Output the (X, Y) coordinate of the center of the cell containing the given text.  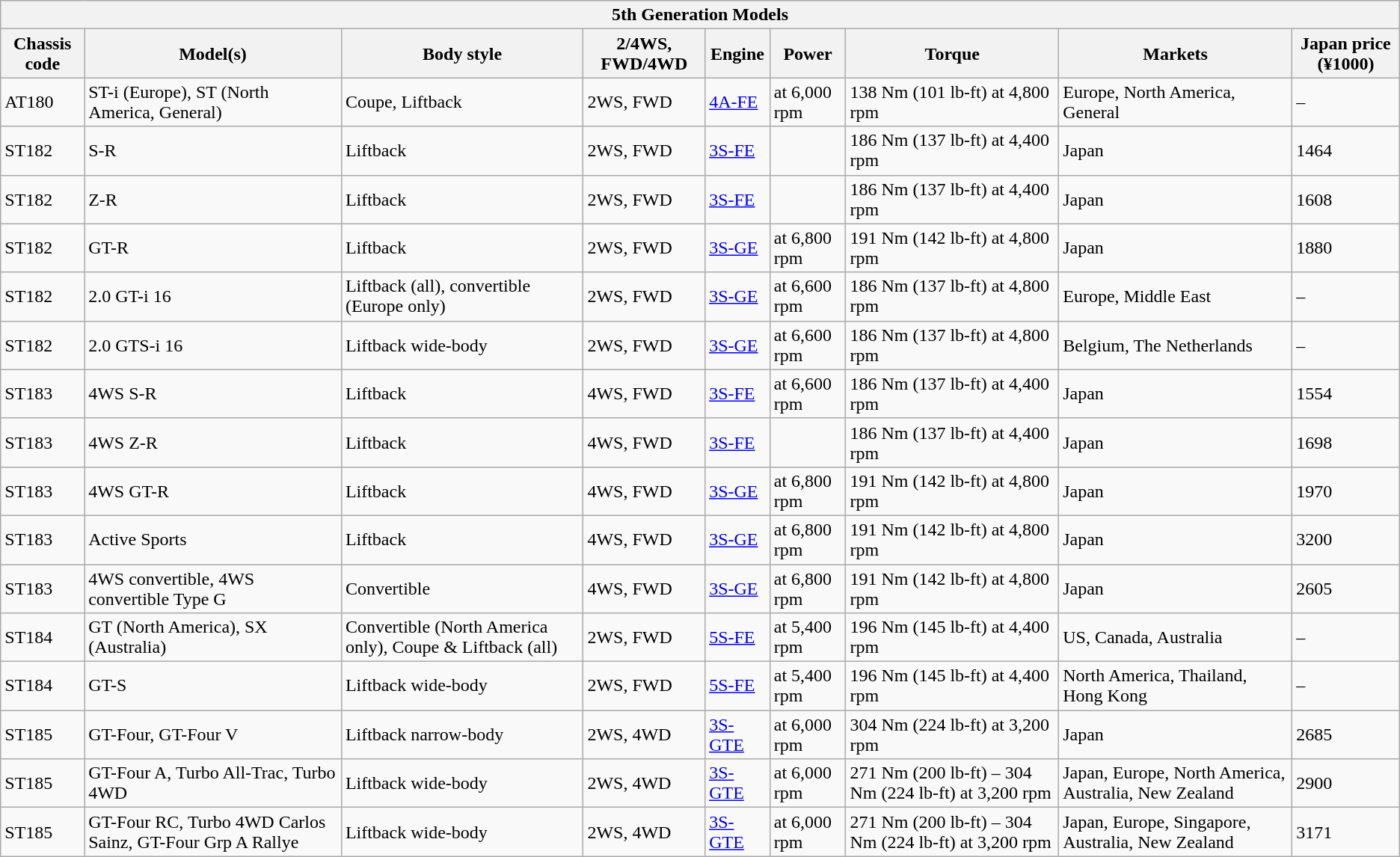
Model(s) (213, 54)
2.0 GT-i 16 (213, 296)
Markets (1176, 54)
Body style (462, 54)
138 Nm (101 lb-ft) at 4,800 rpm (953, 102)
1698 (1346, 443)
North America, Thailand, Hong Kong (1176, 686)
1554 (1346, 393)
2605 (1346, 588)
1970 (1346, 491)
2900 (1346, 784)
4WS S-R (213, 393)
Chassis code (43, 54)
GT-R (213, 248)
AT180 (43, 102)
GT-Four RC, Turbo 4WD Carlos Sainz, GT-Four Grp A Rallye (213, 832)
Liftback narrow-body (462, 734)
1464 (1346, 151)
5th Generation Models (700, 15)
Japan price (¥1000) (1346, 54)
4WS convertible, 4WS convertible Type G (213, 588)
Belgium, The Netherlands (1176, 345)
Active Sports (213, 540)
4WS GT-R (213, 491)
US, Canada, Australia (1176, 637)
Engine (737, 54)
GT-Four A, Turbo All-Trac, Turbo 4WD (213, 784)
Convertible (462, 588)
Z-R (213, 199)
1880 (1346, 248)
Japan, Europe, Singapore, Australia, New Zealand (1176, 832)
304 Nm (224 lb-ft) at 3,200 rpm (953, 734)
Torque (953, 54)
Japan, Europe, North America, Australia, New Zealand (1176, 784)
ST-i (Europe), ST (North America, General) (213, 102)
Power (808, 54)
Convertible (North America only), Coupe & Liftback (all) (462, 637)
2.0 GTS-i 16 (213, 345)
GT-Four, GT-Four V (213, 734)
S-R (213, 151)
Europe, Middle East (1176, 296)
Coupe, Liftback (462, 102)
Liftback (all), convertible (Europe only) (462, 296)
GT-S (213, 686)
3200 (1346, 540)
4WS Z-R (213, 443)
1608 (1346, 199)
Europe, North America, General (1176, 102)
2685 (1346, 734)
4A-FE (737, 102)
2/4WS, FWD/4WD (645, 54)
GT (North America), SX (Australia) (213, 637)
3171 (1346, 832)
